Search for the cell housing the specified text and yield its [x, y] center coordinate. 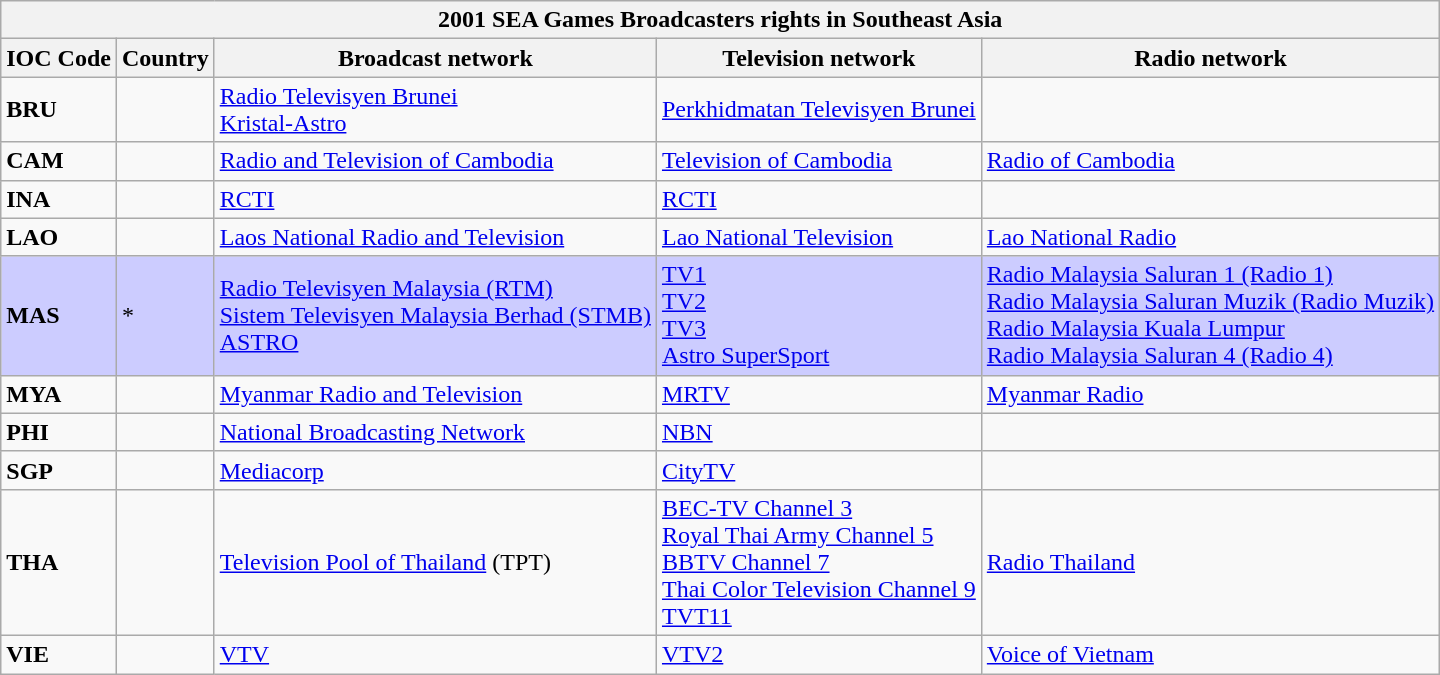
Television of Cambodia [818, 161]
VTV [435, 654]
Lao National Television [818, 237]
TV1 TV2 TV3 Astro SuperSport [818, 316]
Mediacorp [435, 470]
SGP [59, 470]
Television Pool of Thailand (TPT) [435, 562]
Myanmar Radio [1210, 394]
National Broadcasting Network [435, 432]
* [165, 316]
Radio network [1210, 58]
2001 SEA Games Broadcasters rights in Southeast Asia [720, 20]
CAM [59, 161]
Broadcast network [435, 58]
CityTV [818, 470]
PHI [59, 432]
LAO [59, 237]
Radio and Television of Cambodia [435, 161]
Radio Televisyen BruneiKristal-Astro [435, 110]
MYA [59, 394]
MAS [59, 316]
VTV2 [818, 654]
BEC-TV Channel 3Royal Thai Army Channel 5BBTV Channel 7Thai Color Television Channel 9TVT11 [818, 562]
Radio Televisyen Malaysia (RTM) Sistem Televisyen Malaysia Berhad (STMB) ASTRO [435, 316]
Radio Malaysia Saluran 1 (Radio 1)Radio Malaysia Saluran Muzik (Radio Muzik)Radio Malaysia Kuala LumpurRadio Malaysia Saluran 4 (Radio 4) [1210, 316]
Lao National Radio [1210, 237]
INA [59, 199]
Country [165, 58]
IOC Code [59, 58]
MRTV [818, 394]
Voice of Vietnam [1210, 654]
Perkhidmatan Televisyen Brunei [818, 110]
THA [59, 562]
BRU [59, 110]
Myanmar Radio and Television [435, 394]
NBN [818, 432]
Radio of Cambodia [1210, 161]
Laos National Radio and Television [435, 237]
VIE [59, 654]
Radio Thailand [1210, 562]
Television network [818, 58]
